Search for the cell housing the specified text and yield its (X, Y) center coordinate. 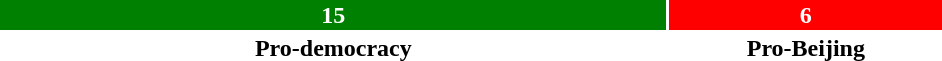
6 (806, 15)
15 (334, 15)
